Search for the cell housing the specified text and yield its (x, y) center coordinate. 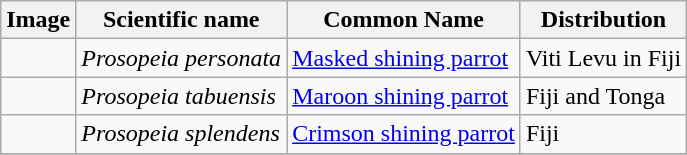
Crimson shining parrot (404, 134)
Fiji and Tonga (603, 96)
Prosopeia personata (182, 58)
Prosopeia splendens (182, 134)
Image (38, 20)
Fiji (603, 134)
Viti Levu in Fiji (603, 58)
Common Name (404, 20)
Maroon shining parrot (404, 96)
Prosopeia tabuensis (182, 96)
Masked shining parrot (404, 58)
Distribution (603, 20)
Scientific name (182, 20)
